Find where the given text appears and provide that cell's center as [X, Y] coordinate. 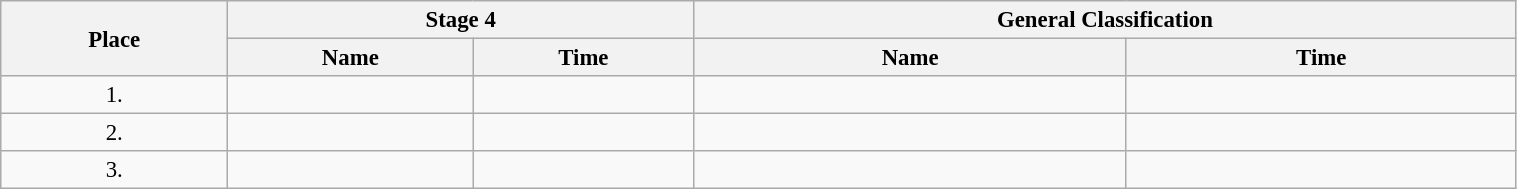
Place [114, 38]
Stage 4 [461, 20]
1. [114, 95]
3. [114, 170]
General Classification [1105, 20]
2. [114, 133]
